Detect which cell encompasses the target text, then output its (x, y) center coordinate. 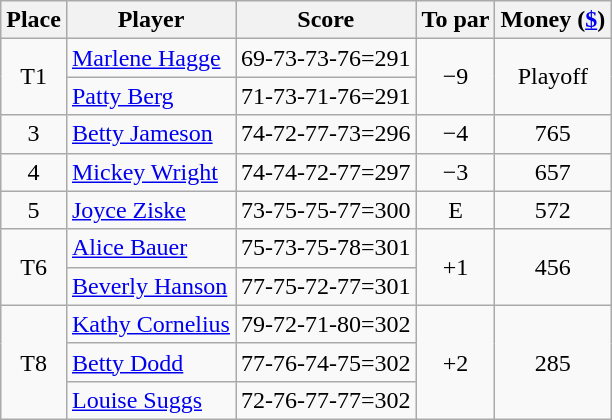
Playoff (553, 77)
5 (34, 210)
Alice Bauer (150, 248)
71-73-71-76=291 (326, 96)
Betty Jameson (150, 134)
Mickey Wright (150, 172)
T8 (34, 362)
To par (456, 20)
72-76-77-77=302 (326, 400)
Joyce Ziske (150, 210)
Patty Berg (150, 96)
T1 (34, 77)
−9 (456, 77)
Player (150, 20)
Beverly Hanson (150, 286)
3 (34, 134)
Louise Suggs (150, 400)
−3 (456, 172)
Marlene Hagge (150, 58)
572 (553, 210)
E (456, 210)
Betty Dodd (150, 362)
657 (553, 172)
+1 (456, 267)
T6 (34, 267)
456 (553, 267)
79-72-71-80=302 (326, 324)
75-73-75-78=301 (326, 248)
74-74-72-77=297 (326, 172)
Score (326, 20)
Kathy Cornelius (150, 324)
−4 (456, 134)
74-72-77-73=296 (326, 134)
77-75-72-77=301 (326, 286)
4 (34, 172)
77-76-74-75=302 (326, 362)
Place (34, 20)
285 (553, 362)
69-73-73-76=291 (326, 58)
+2 (456, 362)
73-75-75-77=300 (326, 210)
Money ($) (553, 20)
765 (553, 134)
